Search for the cell housing the specified text and yield its (X, Y) center coordinate. 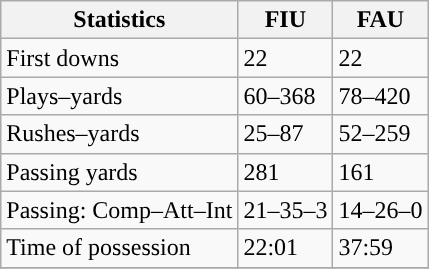
37:59 (380, 248)
FAU (380, 20)
52–259 (380, 134)
Plays–yards (120, 96)
FIU (286, 20)
25–87 (286, 134)
14–26–0 (380, 210)
60–368 (286, 96)
22:01 (286, 248)
Time of possession (120, 248)
161 (380, 172)
Passing: Comp–Att–Int (120, 210)
Rushes–yards (120, 134)
21–35–3 (286, 210)
281 (286, 172)
First downs (120, 58)
Statistics (120, 20)
78–420 (380, 96)
Passing yards (120, 172)
